Pinpoint the cell where the given text exists, returning its (x, y) midpoint coordinate. 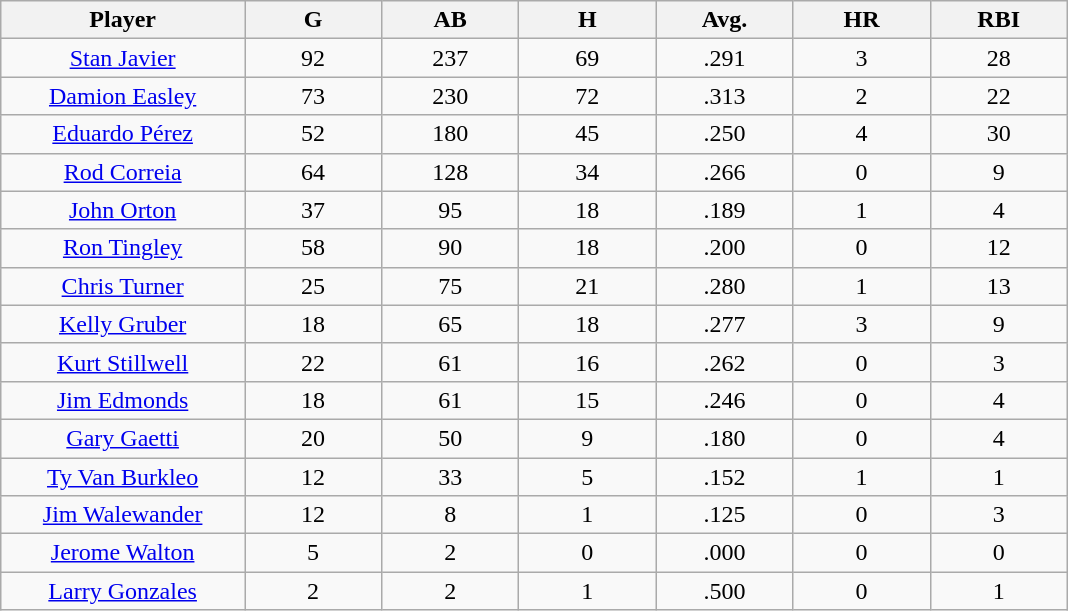
Stan Javier (123, 58)
28 (998, 58)
16 (588, 362)
.250 (724, 134)
Rod Correia (123, 172)
65 (450, 324)
.152 (724, 477)
AB (450, 20)
Ron Tingley (123, 248)
Jim Edmonds (123, 400)
.313 (724, 96)
69 (588, 58)
.000 (724, 553)
.180 (724, 438)
237 (450, 58)
180 (450, 134)
45 (588, 134)
37 (314, 210)
.189 (724, 210)
72 (588, 96)
Kelly Gruber (123, 324)
Avg. (724, 20)
John Orton (123, 210)
RBI (998, 20)
25 (314, 286)
8 (450, 515)
Chris Turner (123, 286)
.277 (724, 324)
.246 (724, 400)
Jerome Walton (123, 553)
92 (314, 58)
34 (588, 172)
.280 (724, 286)
20 (314, 438)
.200 (724, 248)
G (314, 20)
33 (450, 477)
15 (588, 400)
.125 (724, 515)
Gary Gaetti (123, 438)
.262 (724, 362)
Kurt Stillwell (123, 362)
Player (123, 20)
50 (450, 438)
Ty Van Burkleo (123, 477)
21 (588, 286)
30 (998, 134)
Larry Gonzales (123, 591)
HR (862, 20)
.291 (724, 58)
230 (450, 96)
75 (450, 286)
73 (314, 96)
128 (450, 172)
58 (314, 248)
52 (314, 134)
.500 (724, 591)
13 (998, 286)
H (588, 20)
.266 (724, 172)
Damion Easley (123, 96)
95 (450, 210)
90 (450, 248)
Eduardo Pérez (123, 134)
64 (314, 172)
Jim Walewander (123, 515)
